Return the (x, y) coordinate for the center point of the cell that contains the specified text.  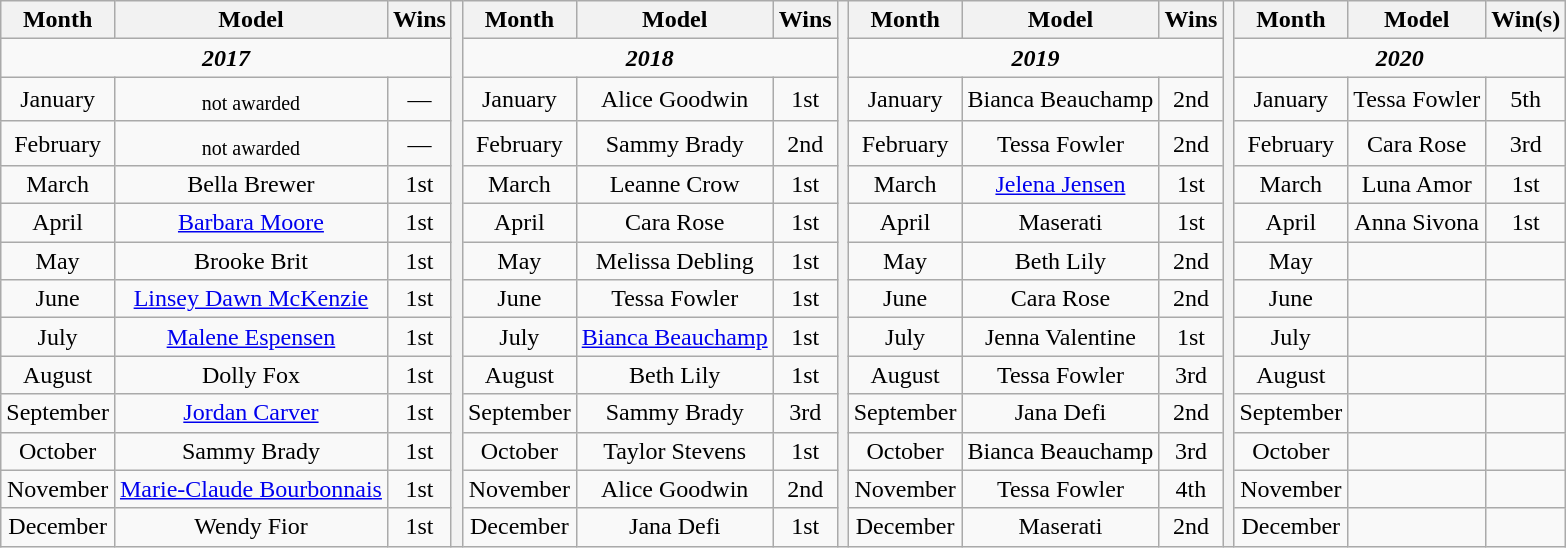
Jenna Valentine (1060, 337)
Jelena Jensen (1060, 185)
4th (1191, 489)
Brooke Brit (250, 261)
Win(s) (1526, 20)
Leanne Crow (674, 185)
Linsey Dawn McKenzie (250, 299)
Anna Sivona (1417, 223)
Marie-Claude Bourbonnais (250, 489)
2019 (1036, 58)
Barbara Moore (250, 223)
Luna Amor (1417, 185)
2017 (226, 58)
2020 (1400, 58)
Melissa Debling (674, 261)
Malene Espensen (250, 337)
Taylor Stevens (674, 451)
Dolly Fox (250, 375)
2018 (650, 58)
5th (1526, 99)
Wendy Fior (250, 527)
Bella Brewer (250, 185)
Jordan Carver (250, 413)
